Identify which cell holds the provided text, then report its (x, y) central coordinate. 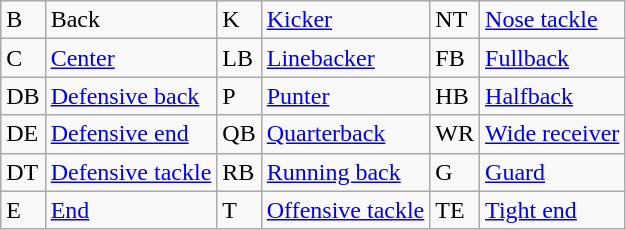
WR (455, 134)
FB (455, 58)
HB (455, 96)
DT (23, 172)
Defensive end (131, 134)
E (23, 210)
End (131, 210)
Quarterback (346, 134)
Center (131, 58)
P (239, 96)
B (23, 20)
LB (239, 58)
Defensive tackle (131, 172)
DE (23, 134)
RB (239, 172)
Offensive tackle (346, 210)
G (455, 172)
Running back (346, 172)
T (239, 210)
Halfback (552, 96)
Back (131, 20)
Guard (552, 172)
Tight end (552, 210)
Defensive back (131, 96)
Punter (346, 96)
Wide receiver (552, 134)
K (239, 20)
Kicker (346, 20)
C (23, 58)
Fullback (552, 58)
QB (239, 134)
NT (455, 20)
Nose tackle (552, 20)
Linebacker (346, 58)
TE (455, 210)
DB (23, 96)
